Return (x, y) of the center of cell containing provided text 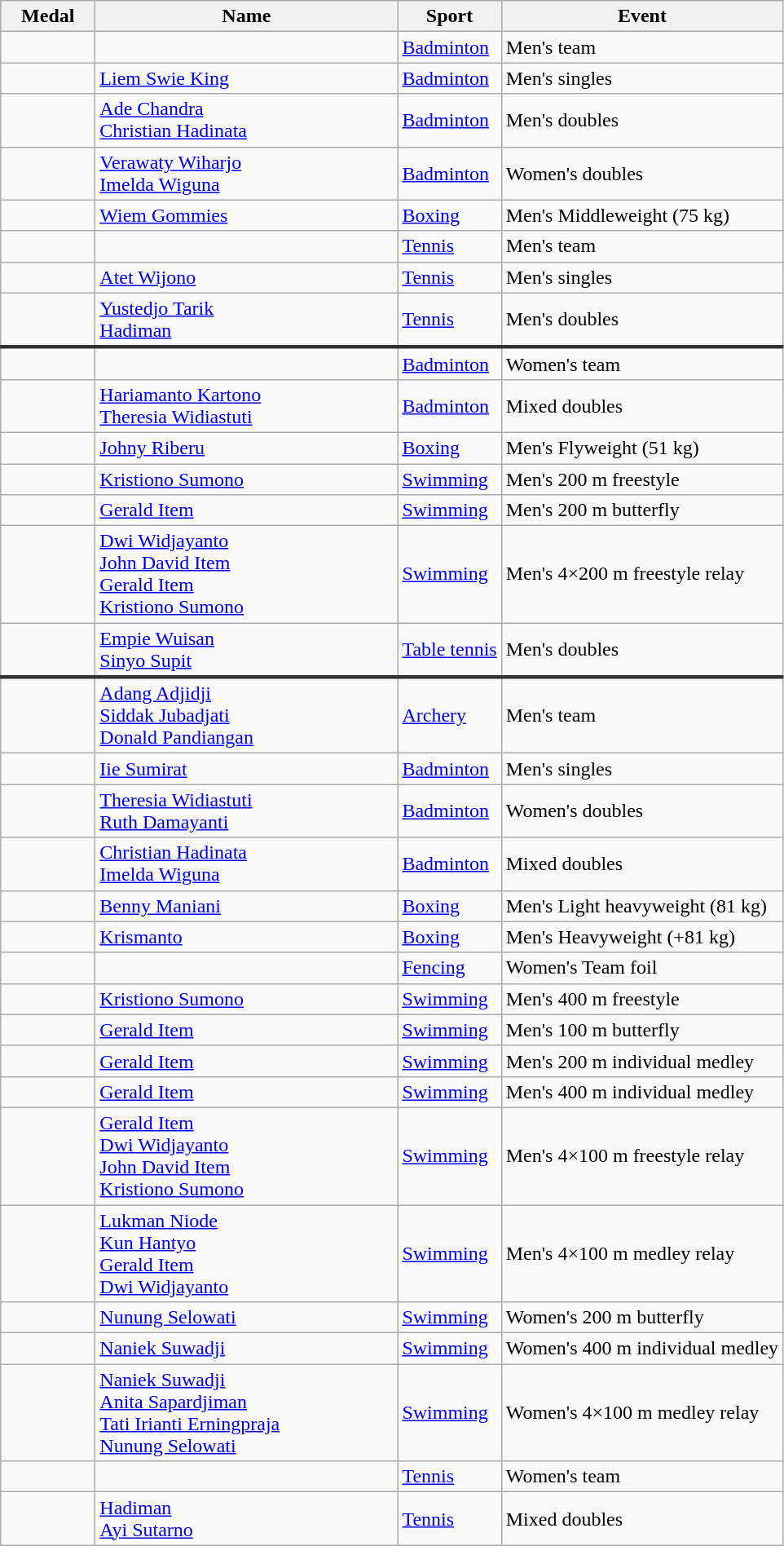
Men's Flyweight (51 kg) (642, 448)
Yustedjo TarikHadiman (246, 320)
Women's 200 m butterfly (642, 1318)
HadimanAyi Sutarno (246, 1518)
Gerald ItemDwi WidjayantoJohn David ItemKristiono Sumono (246, 1156)
Men's 200 m butterfly (642, 510)
Adang AdjidjiSiddak JubadjatiDonald Pandiangan (246, 715)
Atet Wijono (246, 277)
Medal (48, 16)
Men's 400 m individual medley (642, 1092)
Naniek SuwadjiAnita SapardjimanTati Irianti ErningprajaNunung Selowati (246, 1412)
Archery (450, 715)
Men's 100 m butterfly (642, 1030)
Women's 4×100 m medley relay (642, 1412)
Men's 200 m freestyle (642, 479)
Wiem Gommies (246, 215)
Iie Sumirat (246, 769)
Hariamanto KartonoTheresia Widiastuti (246, 406)
Event (642, 16)
Empie WuisanSinyo Supit (246, 651)
Name (246, 16)
Ade ChandraChristian Hadinata (246, 121)
Men's Middleweight (75 kg) (642, 215)
Men's Heavyweight (+81 kg) (642, 937)
Fencing (450, 968)
Men's 200 m individual medley (642, 1061)
Men's 4×100 m medley relay (642, 1254)
Liem Swie King (246, 78)
Men's 400 m freestyle (642, 999)
Sport (450, 16)
Table tennis (450, 651)
Verawaty WiharjoImelda Wiguna (246, 173)
Johny Riberu (246, 448)
Naniek Suwadji (246, 1349)
Lukman NiodeKun HantyoGerald ItemDwi Widjayanto (246, 1254)
Benny Maniani (246, 906)
Women's 400 m individual medley (642, 1349)
Nunung Selowati (246, 1318)
Krismanto (246, 937)
Men's 4×100 m freestyle relay (642, 1156)
Women's Team foil (642, 968)
Dwi WidjayantoJohn David ItemGerald ItemKristiono Sumono (246, 574)
Christian HadinataImelda Wiguna (246, 864)
Men's 4×200 m freestyle relay (642, 574)
Men's Light heavyweight (81 kg) (642, 906)
Theresia WidiastutiRuth Damayanti (246, 811)
